Determine the (X, Y) coordinate at the center of the cell enclosing the given text.  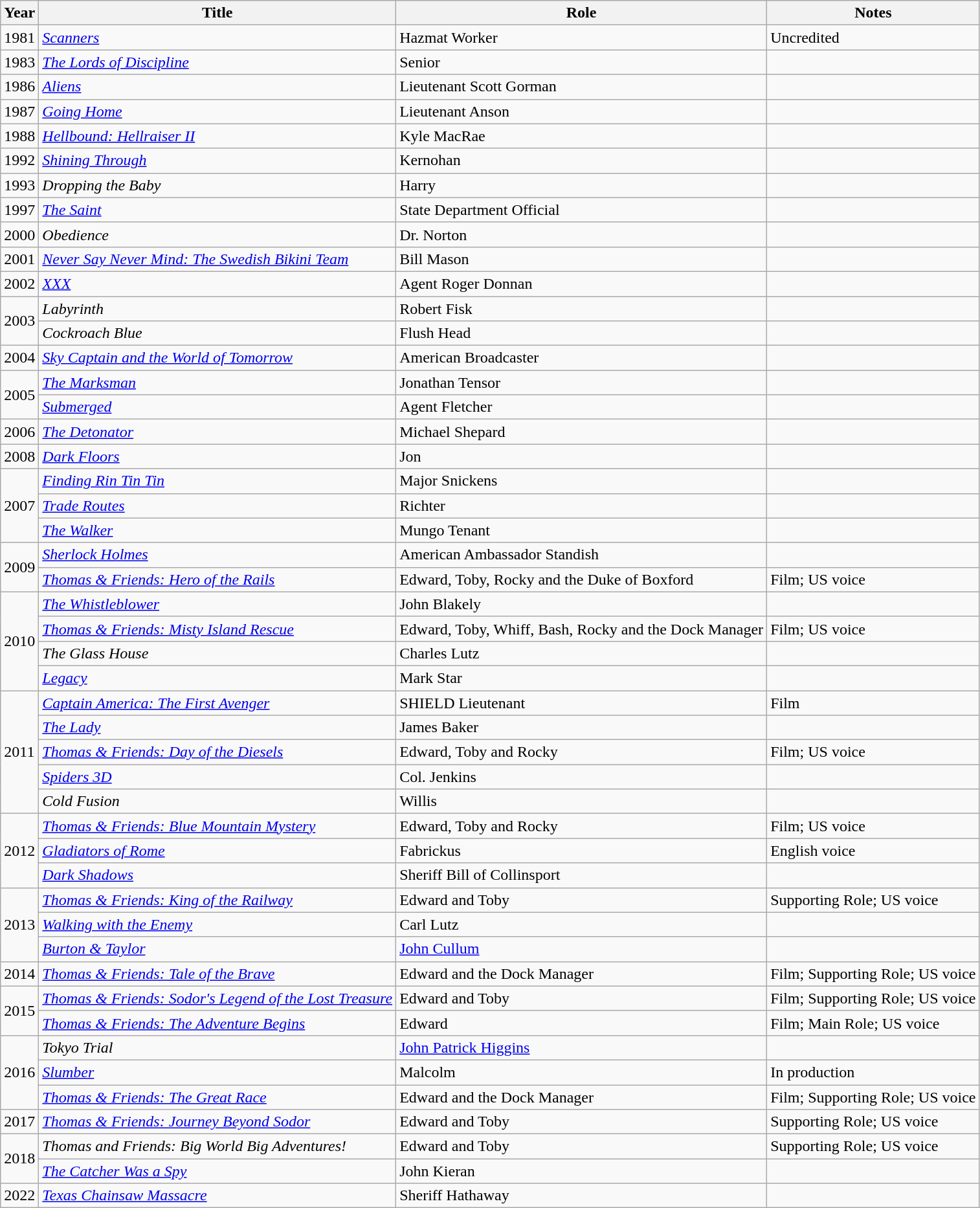
1986 (19, 87)
Edward, Toby, Rocky and the Duke of Boxford (581, 579)
The Lords of Discipline (217, 62)
2012 (19, 851)
Thomas & Friends: Hero of the Rails (217, 579)
Labyrinth (217, 309)
The Detonator (217, 432)
2008 (19, 456)
Thomas & Friends: Tale of the Brave (217, 974)
Tokyo Trial (217, 1047)
Thomas & Friends: King of the Railway (217, 900)
The Whistleblower (217, 604)
Submerged (217, 407)
Sheriff Bill of Collinsport (581, 875)
Willis (581, 801)
Trade Routes (217, 506)
Edward (581, 1023)
Senior (581, 62)
2011 (19, 752)
Major Snickens (581, 481)
Sherlock Holmes (217, 555)
Dropping the Baby (217, 185)
2000 (19, 234)
Charles Lutz (581, 653)
2004 (19, 358)
2013 (19, 924)
Title (217, 13)
James Baker (581, 728)
Thomas & Friends: The Great Race (217, 1097)
Burton & Taylor (217, 949)
Spiders 3D (217, 777)
State Department Official (581, 210)
Kernohan (581, 161)
The Catcher Was a Spy (217, 1171)
Captain America: The First Avenger (217, 702)
John Blakely (581, 604)
Thomas & Friends: The Adventure Begins (217, 1023)
Jon (581, 456)
Dr. Norton (581, 234)
Dark Shadows (217, 875)
Lieutenant Anson (581, 111)
Mungo Tenant (581, 530)
Slumber (217, 1072)
Lieutenant Scott Gorman (581, 87)
Kyle MacRae (581, 136)
2022 (19, 1196)
Thomas and Friends: Big World Big Adventures! (217, 1146)
Col. Jenkins (581, 777)
Michael Shepard (581, 432)
2010 (19, 641)
Flush Head (581, 333)
Year (19, 13)
Film (873, 702)
1988 (19, 136)
The Walker (217, 530)
Harry (581, 185)
2015 (19, 1011)
Thomas & Friends: Journey Beyond Sodor (217, 1122)
The Saint (217, 210)
John Kieran (581, 1171)
Never Say Never Mind: The Swedish Bikini Team (217, 259)
Finding Rin Tin Tin (217, 481)
John Patrick Higgins (581, 1047)
1987 (19, 111)
Sheriff Hathaway (581, 1196)
Thomas & Friends: Day of the Diesels (217, 752)
Texas Chainsaw Massacre (217, 1196)
Robert Fisk (581, 309)
The Marksman (217, 383)
Carl Lutz (581, 924)
Hazmat Worker (581, 38)
Fabrickus (581, 851)
Aliens (217, 87)
Role (581, 13)
1993 (19, 185)
Legacy (217, 678)
Thomas & Friends: Misty Island Rescue (217, 629)
Agent Roger Donnan (581, 284)
Walking with the Enemy (217, 924)
American Broadcaster (581, 358)
2003 (19, 321)
In production (873, 1072)
Obedience (217, 234)
2018 (19, 1159)
Thomas & Friends: Blue Mountain Mystery (217, 826)
Film; Main Role; US voice (873, 1023)
Notes (873, 13)
John Cullum (581, 949)
Richter (581, 506)
Shining Through (217, 161)
Agent Fletcher (581, 407)
Bill Mason (581, 259)
Going Home (217, 111)
1983 (19, 62)
Dark Floors (217, 456)
Cockroach Blue (217, 333)
The Lady (217, 728)
The Glass House (217, 653)
2006 (19, 432)
1992 (19, 161)
2001 (19, 259)
2016 (19, 1072)
2014 (19, 974)
Jonathan Tensor (581, 383)
English voice (873, 851)
Scanners (217, 38)
SHIELD Lieutenant (581, 702)
Thomas & Friends: Sodor's Legend of the Lost Treasure (217, 998)
Sky Captain and the World of Tomorrow (217, 358)
Mark Star (581, 678)
1997 (19, 210)
Gladiators of Rome (217, 851)
American Ambassador Standish (581, 555)
Cold Fusion (217, 801)
Edward, Toby, Whiff, Bash, Rocky and the Dock Manager (581, 629)
2005 (19, 395)
2017 (19, 1122)
2009 (19, 567)
Hellbound: Hellraiser II (217, 136)
Uncredited (873, 38)
Malcolm (581, 1072)
1981 (19, 38)
2007 (19, 506)
2002 (19, 284)
XXX (217, 284)
